Pinpoint the cell where the given text exists, returning its [x, y] midpoint coordinate. 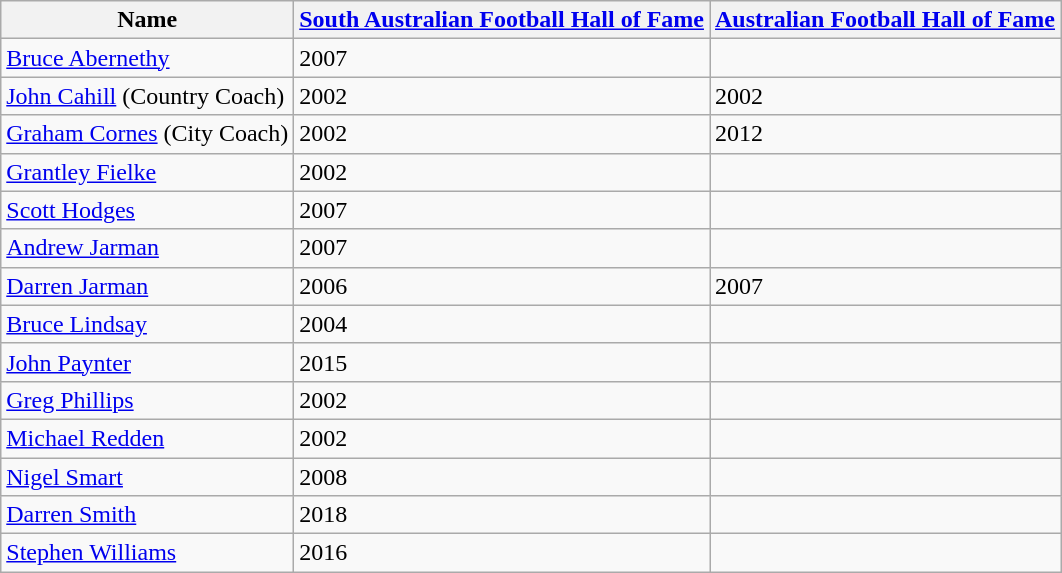
Scott Hodges [148, 210]
2008 [502, 477]
2015 [502, 362]
Greg Phillips [148, 400]
2004 [502, 324]
John Paynter [148, 362]
Michael Redden [148, 438]
Darren Smith [148, 515]
Bruce Abernethy [148, 58]
John Cahill (Country Coach) [148, 96]
Australian Football Hall of Fame [886, 20]
2006 [502, 286]
Grantley Fielke [148, 172]
Bruce Lindsay [148, 324]
2018 [502, 515]
Andrew Jarman [148, 248]
South Australian Football Hall of Fame [502, 20]
Graham Cornes (City Coach) [148, 134]
Stephen Williams [148, 553]
2012 [886, 134]
Name [148, 20]
Nigel Smart [148, 477]
2016 [502, 553]
Darren Jarman [148, 286]
